Find where the given text appears and provide that cell's center as [x, y] coordinate. 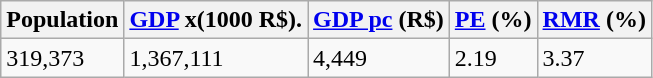
319,373 [62, 58]
3.37 [594, 58]
1,367,111 [216, 58]
RMR (%) [594, 20]
GDP x(1000 R$). [216, 20]
2.19 [493, 58]
4,449 [379, 58]
PE (%) [493, 20]
Population [62, 20]
GDP pc (R$) [379, 20]
